Capture the cell that displays the provided text and extract its [X, Y] central coordinate. 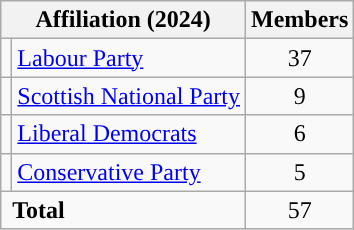
Members [300, 20]
9 [300, 96]
Scottish National Party [129, 96]
Liberal Democrats [129, 134]
Affiliation (2024) [124, 20]
37 [300, 58]
57 [300, 210]
Total [124, 210]
Conservative Party [129, 172]
Labour Party [129, 58]
6 [300, 134]
5 [300, 172]
